For the text-containing cell, return its midpoint in [x, y] coordinate format. 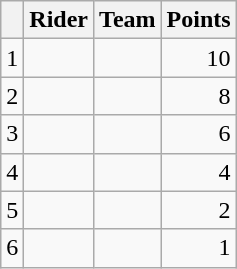
8 [198, 96]
Rider [59, 20]
3 [12, 134]
Points [198, 20]
Team [128, 20]
10 [198, 58]
5 [12, 210]
